Extract the (x, y) coordinate from the center of the cell holding the provided text.  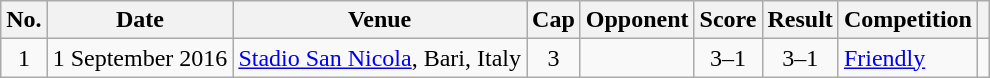
1 (24, 58)
Venue (380, 20)
3 (554, 58)
Date (140, 20)
Stadio San Nicola, Bari, Italy (380, 58)
Competition (908, 20)
Result (800, 20)
Cap (554, 20)
No. (24, 20)
Friendly (908, 58)
Opponent (637, 20)
Score (728, 20)
1 September 2016 (140, 58)
